Return the [x, y] coordinate for the center point of the cell that contains the specified text.  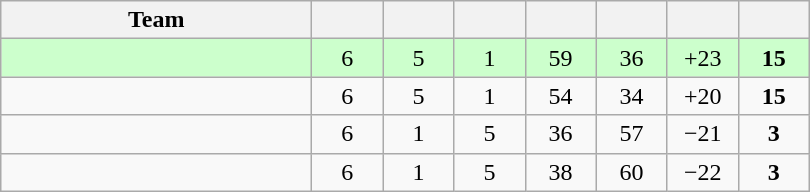
+23 [702, 58]
34 [632, 96]
38 [560, 172]
57 [632, 134]
54 [560, 96]
59 [560, 58]
−21 [702, 134]
−22 [702, 172]
60 [632, 172]
Team [156, 20]
+20 [702, 96]
